Pinpoint the cell where the given text exists, returning its [X, Y] midpoint coordinate. 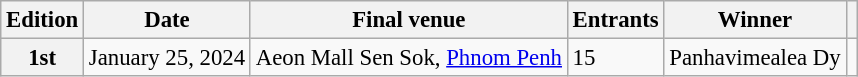
January 25, 2024 [168, 58]
Winner [755, 20]
Final venue [408, 20]
Entrants [616, 20]
15 [616, 58]
1st [42, 58]
Aeon Mall Sen Sok, Phnom Penh [408, 58]
Panhavimealea Dy [755, 58]
Date [168, 20]
Edition [42, 20]
